Locate the cell with the specified text and output its (x, y) center coordinate. 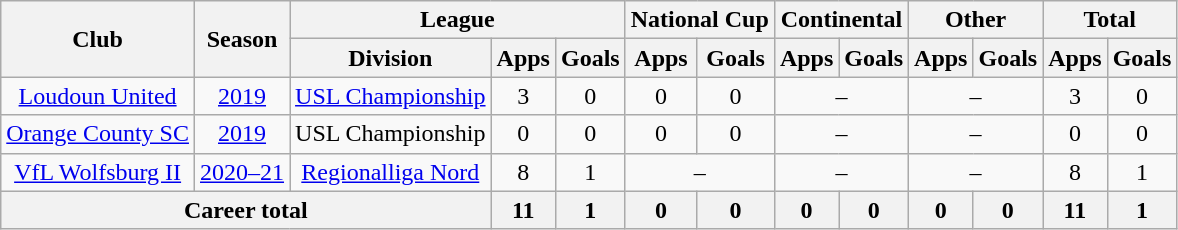
Loudoun United (98, 96)
League (458, 20)
Club (98, 39)
National Cup (700, 20)
2020–21 (242, 172)
VfL Wolfsburg II (98, 172)
Total (1110, 20)
Regionalliga Nord (391, 172)
Career total (246, 210)
Other (976, 20)
Division (391, 58)
Continental (841, 20)
Orange County SC (98, 134)
Season (242, 39)
